From the cell containing the given text, extract its center point as [X, Y] coordinate. 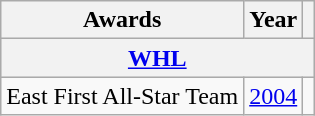
WHL [158, 58]
Awards [122, 20]
East First All-Star Team [122, 96]
2004 [274, 96]
Year [274, 20]
